From the cell containing the given text, extract its center point as (X, Y) coordinate. 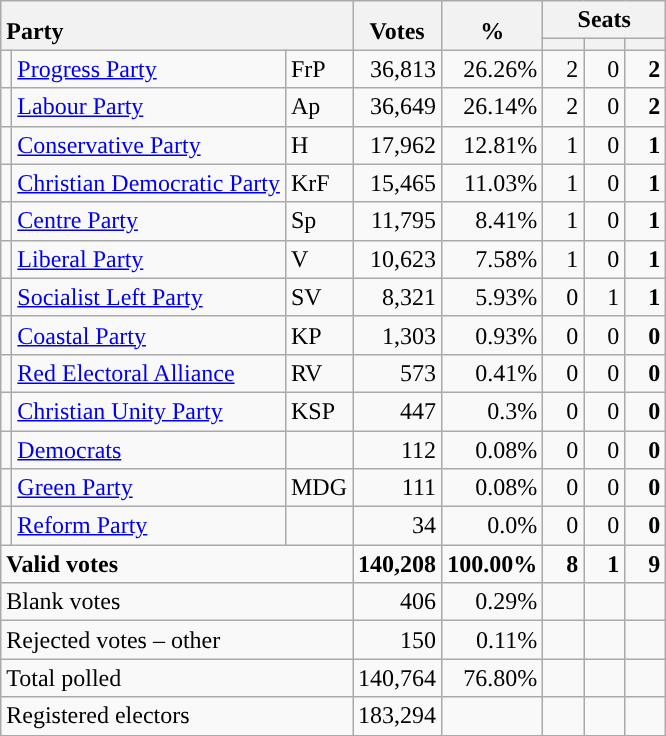
KSP (318, 411)
Seats (604, 20)
Liberal Party (149, 259)
SV (318, 297)
Green Party (149, 488)
0.0% (492, 526)
Coastal Party (149, 335)
Christian Democratic Party (149, 183)
26.14% (492, 107)
1,303 (398, 335)
15,465 (398, 183)
RV (318, 373)
Christian Unity Party (149, 411)
8 (564, 564)
Votes (398, 26)
7.58% (492, 259)
26.26% (492, 69)
573 (398, 373)
17,962 (398, 145)
111 (398, 488)
100.00% (492, 564)
Valid votes (177, 564)
112 (398, 449)
Reform Party (149, 526)
12.81% (492, 145)
Total polled (177, 678)
% (492, 26)
406 (398, 602)
10,623 (398, 259)
36,813 (398, 69)
140,764 (398, 678)
Democrats (149, 449)
0.93% (492, 335)
11,795 (398, 221)
Party (177, 26)
V (318, 259)
0.3% (492, 411)
8.41% (492, 221)
0.11% (492, 640)
FrP (318, 69)
Progress Party (149, 69)
Rejected votes – other (177, 640)
8,321 (398, 297)
KP (318, 335)
447 (398, 411)
36,649 (398, 107)
MDG (318, 488)
76.80% (492, 678)
Ap (318, 107)
H (318, 145)
Conservative Party (149, 145)
Red Electoral Alliance (149, 373)
150 (398, 640)
9 (646, 564)
Sp (318, 221)
183,294 (398, 716)
Registered electors (177, 716)
0.41% (492, 373)
Labour Party (149, 107)
34 (398, 526)
Blank votes (177, 602)
Socialist Left Party (149, 297)
KrF (318, 183)
11.03% (492, 183)
5.93% (492, 297)
0.29% (492, 602)
Centre Party (149, 221)
140,208 (398, 564)
